From the cell containing the given text, extract its center point as (X, Y) coordinate. 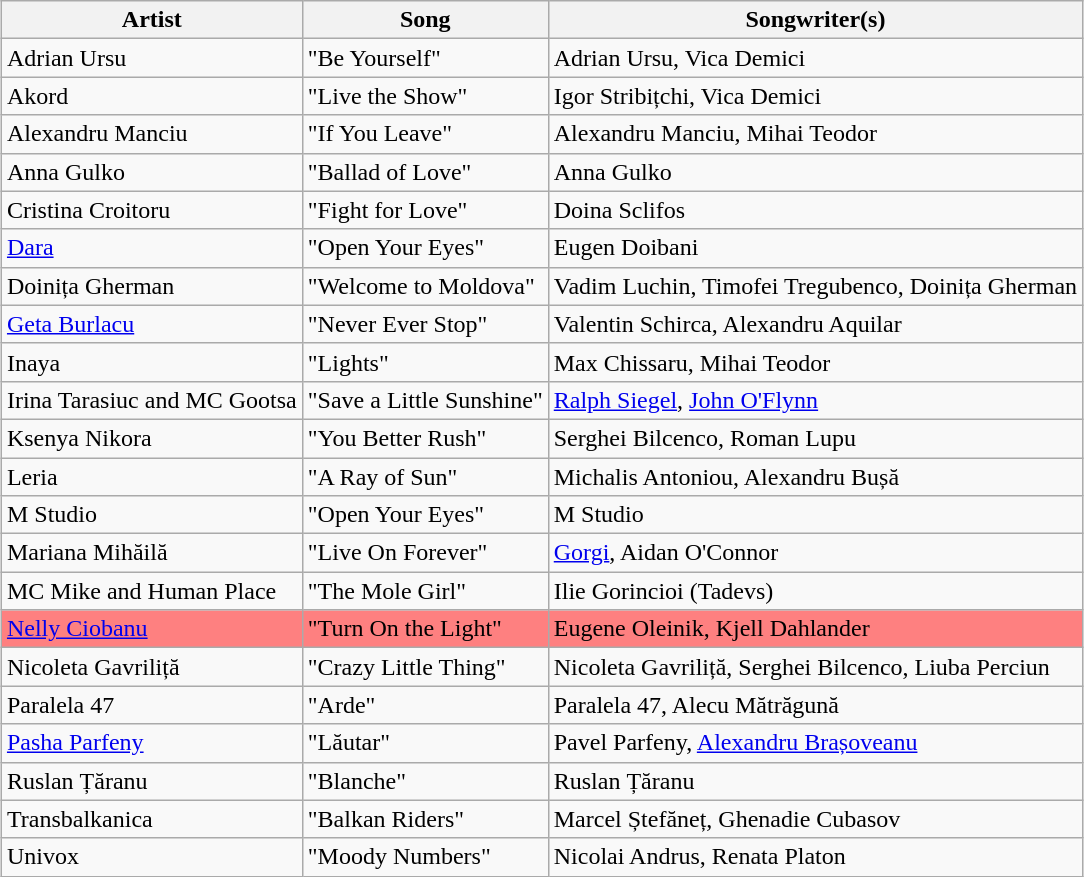
Univox (152, 857)
Ilie Gorincioi (Tadevs) (815, 591)
"Moody Numbers" (425, 857)
Ralph Siegel, John O'Flynn (815, 400)
Paralela 47, Alecu Mătrăgună (815, 705)
"Lights" (425, 362)
Geta Burlacu (152, 324)
Leria (152, 477)
Michalis Antoniou, Alexandru Bușă (815, 477)
Inaya (152, 362)
"Balkan Riders" (425, 819)
"Crazy Little Thing" (425, 667)
Nicoleta Gavriliță, Serghei Bilcenco, Liuba Perciun (815, 667)
Dara (152, 248)
"Never Ever Stop" (425, 324)
"Save a Little Sunshine" (425, 400)
"If You Leave" (425, 134)
"You Better Rush" (425, 438)
Ksenya Nikora (152, 438)
Gorgi, Aidan O'Connor (815, 553)
Valentin Schirca, Alexandru Aquilar (815, 324)
Igor Stribițchi, Vica Demici (815, 96)
Alexandru Manciu, Mihai Teodor (815, 134)
Nicolai Andrus, Renata Platon (815, 857)
Song (425, 20)
Doinița Gherman (152, 286)
Max Chissaru, Mihai Teodor (815, 362)
Marcel Ștefăneț, Ghenadie Cubasov (815, 819)
MC Mike and Human Place (152, 591)
Paralela 47 (152, 705)
Akord (152, 96)
Transbalkanica (152, 819)
Pasha Parfeny (152, 743)
Nelly Ciobanu (152, 629)
"Be Yourself" (425, 58)
Pavel Parfeny, Alexandru Brașoveanu (815, 743)
"Blanche" (425, 781)
"Live On Forever" (425, 553)
"A Ray of Sun" (425, 477)
Artist (152, 20)
"Welcome to Moldova" (425, 286)
Doina Sclifos (815, 210)
Serghei Bilcenco, Roman Lupu (815, 438)
"Ballad of Love" (425, 172)
"Arde" (425, 705)
"The Mole Girl" (425, 591)
Vadim Luchin, Timofei Tregubenco, Doinița Gherman (815, 286)
Cristina Croitoru (152, 210)
Mariana Mihăilă (152, 553)
Eugene Oleinik, Kjell Dahlander (815, 629)
"Fight for Love" (425, 210)
Alexandru Manciu (152, 134)
"Turn On the Light" (425, 629)
"Live the Show" (425, 96)
"Lăutar" (425, 743)
Eugen Doibani (815, 248)
Adrian Ursu, Vica Demici (815, 58)
Irina Tarasiuc and MC Gootsa (152, 400)
Nicoleta Gavriliță (152, 667)
Songwriter(s) (815, 20)
Adrian Ursu (152, 58)
